For the text-containing cell, return its midpoint in (x, y) coordinate format. 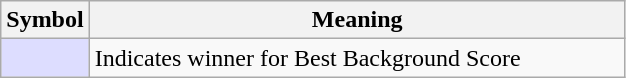
Meaning (357, 20)
Indicates winner for Best Background Score (357, 58)
Symbol (45, 20)
